Return the [x, y] coordinate for the center point of the cell that contains the specified text.  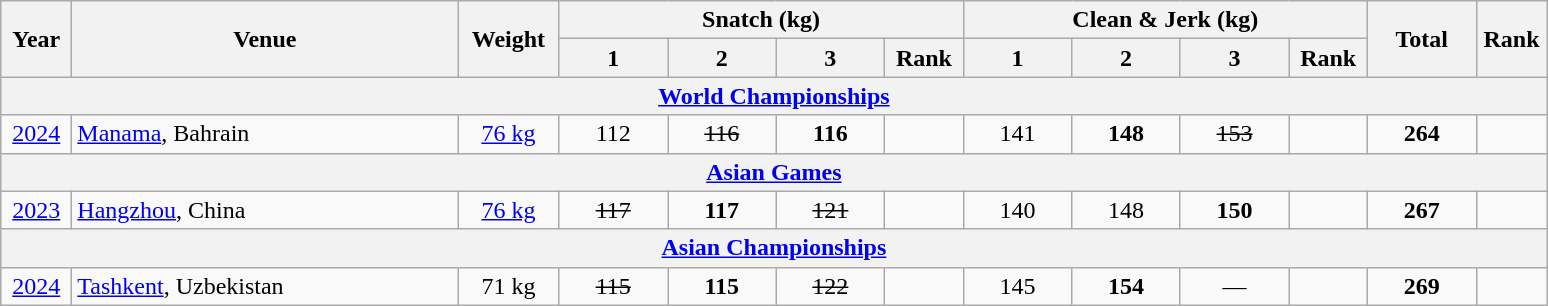
269 [1422, 286]
71 kg [508, 286]
Asian Championships [774, 248]
Manama, Bahrain [265, 134]
Clean & Jerk (kg) [1165, 20]
121 [830, 210]
122 [830, 286]
Weight [508, 39]
154 [1126, 286]
153 [1234, 134]
Venue [265, 39]
267 [1422, 210]
Tashkent, Uzbekistan [265, 286]
2023 [36, 210]
141 [1018, 134]
World Championships [774, 96]
264 [1422, 134]
Asian Games [774, 172]
145 [1018, 286]
— [1234, 286]
Total [1422, 39]
Snatch (kg) [761, 20]
112 [614, 134]
Year [36, 39]
Hangzhou, China [265, 210]
140 [1018, 210]
150 [1234, 210]
